Return (x, y) of the center of cell containing provided text 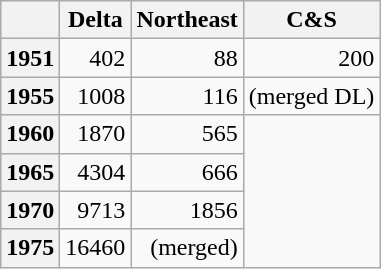
C&S (312, 20)
Northeast (187, 20)
666 (187, 172)
9713 (96, 210)
16460 (96, 248)
88 (187, 58)
1960 (30, 134)
Delta (96, 20)
1951 (30, 58)
1008 (96, 96)
116 (187, 96)
(merged) (187, 248)
200 (312, 58)
1975 (30, 248)
1970 (30, 210)
1856 (187, 210)
402 (96, 58)
565 (187, 134)
1965 (30, 172)
1870 (96, 134)
4304 (96, 172)
(merged DL) (312, 96)
1955 (30, 96)
